Return the (X, Y) coordinate for the center point of the cell that contains the specified text.  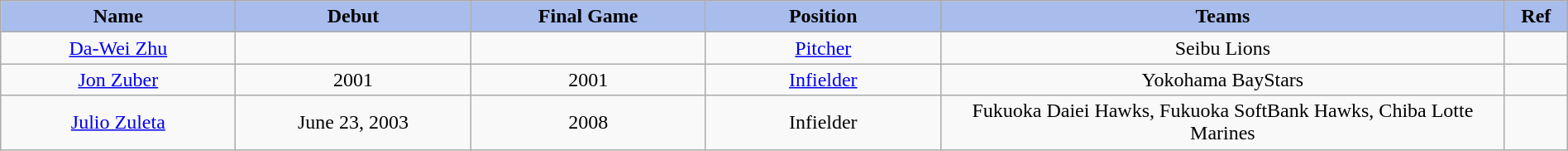
Position (823, 17)
2008 (588, 123)
Debut (353, 17)
Pitcher (823, 48)
Yokohama BayStars (1222, 80)
Da-Wei Zhu (118, 48)
Teams (1222, 17)
Julio Zuleta (118, 123)
Final Game (588, 17)
Name (118, 17)
Jon Zuber (118, 80)
Seibu Lions (1222, 48)
Ref (1536, 17)
June 23, 2003 (353, 123)
Fukuoka Daiei Hawks, Fukuoka SoftBank Hawks, Chiba Lotte Marines (1222, 123)
